Extract the [X, Y] coordinate from the center of the cell holding the provided text.  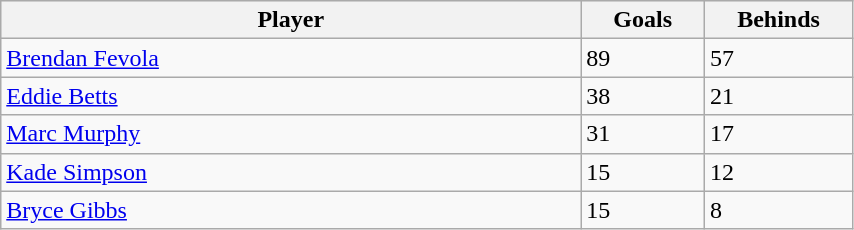
Eddie Betts [291, 96]
Brendan Fevola [291, 58]
17 [779, 134]
31 [643, 134]
57 [779, 58]
Goals [643, 20]
12 [779, 172]
Bryce Gibbs [291, 210]
21 [779, 96]
Player [291, 20]
Marc Murphy [291, 134]
38 [643, 96]
8 [779, 210]
89 [643, 58]
Behinds [779, 20]
Kade Simpson [291, 172]
